Pinpoint the cell where the given text exists, returning its (x, y) midpoint coordinate. 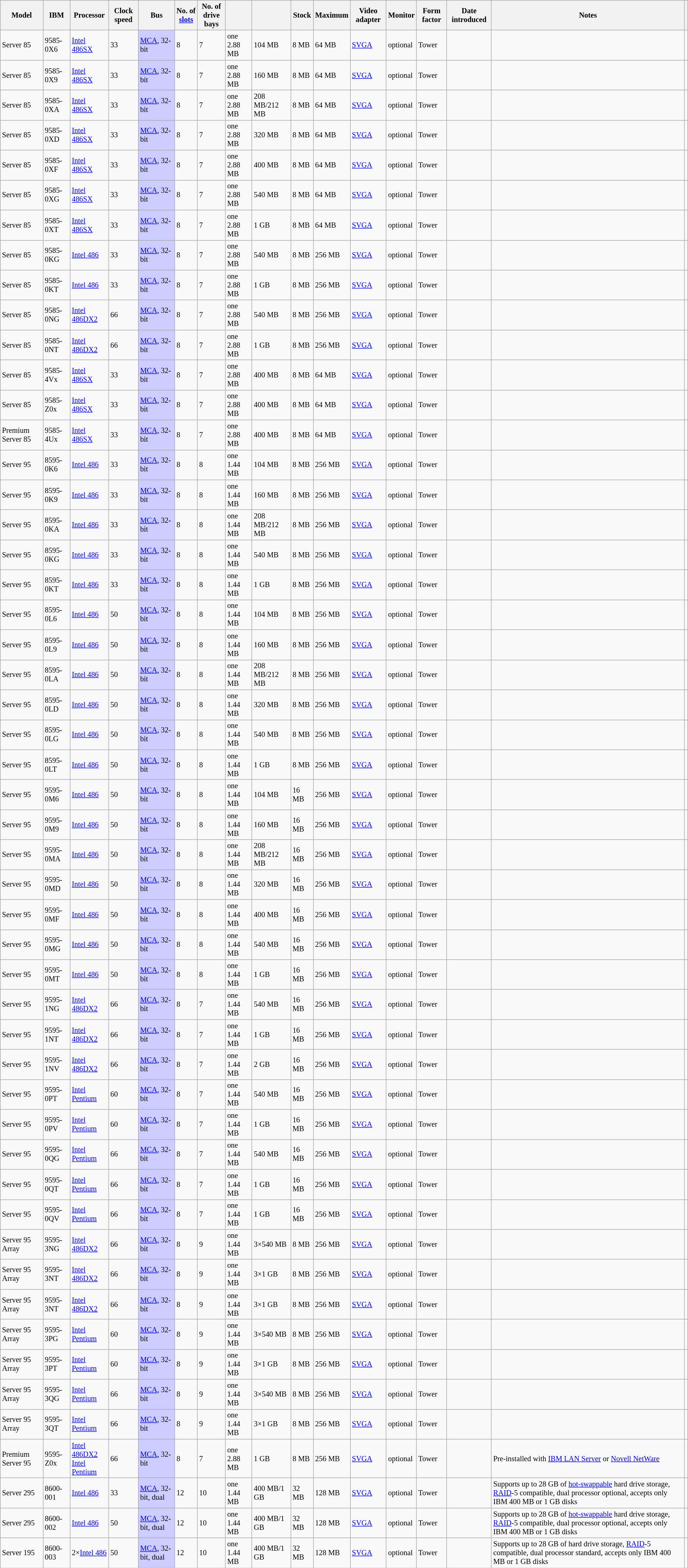
9585-Z0x (57, 405)
Processor (90, 15)
9585-0XD (57, 135)
9595-0PT (57, 1094)
8595-0L6 (57, 615)
8595-0KA (57, 525)
2×Intel 486 (90, 1553)
9585-0X9 (57, 75)
Premium Server 95 (22, 1459)
Supports up to 28 GB of hard drive storage, RAID-5 compatible, dual processor standard, accepts only IBM 400 MB or 1 GB disks (588, 1553)
8600-001 (57, 1493)
9595-0QT (57, 1184)
8600-002 (57, 1523)
No. ofdrive bays (211, 15)
9585-0X6 (57, 45)
9595-0M6 (57, 794)
9585-0NG (57, 315)
9595-1NT (57, 1035)
9595-1NV (57, 1064)
9585-0KG (57, 255)
9585-4Ux (57, 435)
No. ofslots (186, 15)
Clock speed (123, 15)
9585-0XG (57, 195)
8595-0LG (57, 735)
9595-0QG (57, 1154)
Monitor (401, 15)
8595-0KT (57, 585)
9595-3QG (57, 1394)
8595-0LT (57, 765)
9595-0PV (57, 1125)
9585-0NT (57, 345)
8595-0LA (57, 675)
9595-0QV (57, 1214)
9595-Z0x (57, 1459)
Intel 486DX2Intel Pentium (90, 1459)
9595-3PG (57, 1334)
9595-0MD (57, 884)
Server 195 (22, 1553)
8595-0L9 (57, 645)
9595-0MT (57, 974)
8595-0LD (57, 705)
Date introduced (469, 15)
Pre-installed with IBM LAN Server or Novell NetWare (588, 1459)
Model (22, 15)
Notes (588, 15)
9595-3NG (57, 1244)
9595-3PT (57, 1364)
8595-0KG (57, 555)
9595-0MA (57, 855)
8595-0K6 (57, 465)
Form factor (432, 15)
9595-1NG (57, 1004)
9595-3QT (57, 1424)
IBM (57, 15)
Premium Server 85 (22, 435)
Maximum (332, 15)
9585-0KT (57, 285)
9585-0XF (57, 165)
9595-0MF (57, 915)
Video adapter (368, 15)
8595-0K9 (57, 495)
Bus (156, 15)
9595-0M9 (57, 825)
9595-0MG (57, 945)
8600-003 (57, 1553)
2 GB (272, 1064)
9585-0XA (57, 105)
9585-0XT (57, 225)
Stock (302, 15)
9585-4Vx (57, 375)
